Provide the [x, y] coordinate of the cell's center where the given text is located.  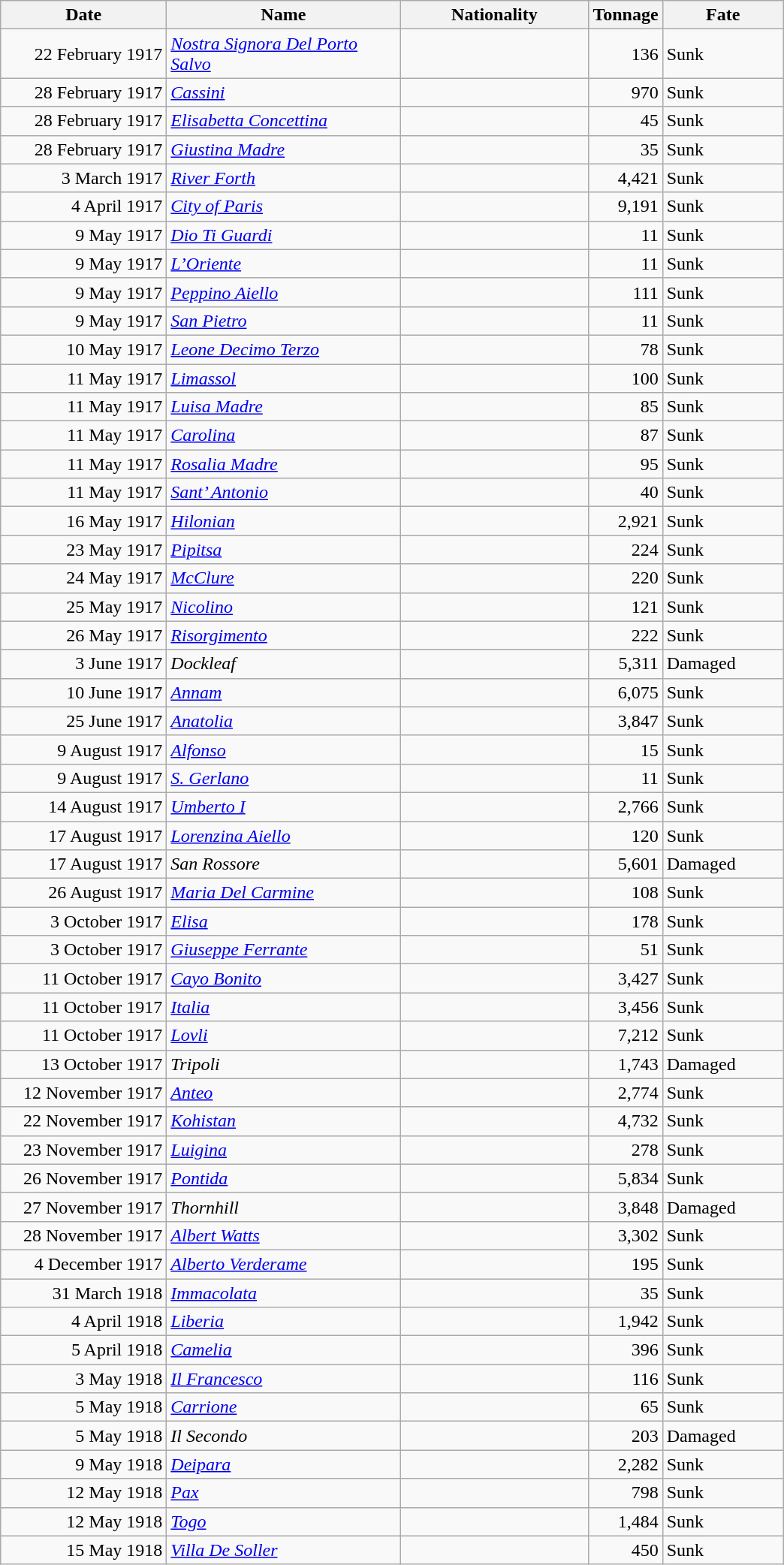
40 [626, 493]
2,282 [626, 1464]
Limassol [284, 378]
Alberto Verderame [284, 1264]
22 November 1917 [84, 1121]
3,848 [626, 1207]
23 November 1917 [84, 1150]
Sant’ Antonio [284, 493]
Togo [284, 1521]
Dockleaf [284, 664]
9 May 1918 [84, 1464]
Giustina Madre [284, 149]
Lorenzina Aiello [284, 836]
Pipitsa [284, 550]
Il Francesco [284, 1379]
McClure [284, 578]
3,456 [626, 1007]
Nostra Signora Del Porto Salvo [284, 54]
1,942 [626, 1322]
Tripoli [284, 1064]
5,311 [626, 664]
111 [626, 292]
San Rossore [284, 864]
25 June 1917 [84, 721]
15 May 1918 [84, 1550]
100 [626, 378]
108 [626, 893]
798 [626, 1493]
Alfonso [284, 749]
15 [626, 749]
85 [626, 407]
396 [626, 1350]
Maria Del Carmine [284, 893]
Fate [722, 15]
River Forth [284, 178]
178 [626, 921]
4 April 1917 [84, 207]
10 June 1917 [84, 692]
970 [626, 92]
Nationality [494, 15]
224 [626, 550]
87 [626, 436]
San Pietro [284, 321]
2,774 [626, 1093]
Italia [284, 1007]
Elisa [284, 921]
136 [626, 54]
5,834 [626, 1178]
Deipara [284, 1464]
Rosalia Madre [284, 464]
3,847 [626, 721]
Giuseppe Ferrante [284, 950]
Elisabetta Concettina [284, 121]
Carolina [284, 436]
3 March 1917 [84, 178]
7,212 [626, 1036]
3 June 1917 [84, 664]
4 December 1917 [84, 1264]
Camelia [284, 1350]
22 February 1917 [84, 54]
120 [626, 836]
4,732 [626, 1121]
Kohistan [284, 1121]
51 [626, 950]
Nicolino [284, 607]
Cayo Bonito [284, 979]
Date [84, 15]
26 May 1917 [84, 635]
31 March 1918 [84, 1292]
1,484 [626, 1521]
13 October 1917 [84, 1064]
25 May 1917 [84, 607]
45 [626, 121]
Thornhill [284, 1207]
Immacolata [284, 1292]
Dio Ti Guardi [284, 235]
Liberia [284, 1322]
Anatolia [284, 721]
Name [284, 15]
Annam [284, 692]
Luisa Madre [284, 407]
9,191 [626, 207]
Cassini [284, 92]
Tonnage [626, 15]
3,302 [626, 1235]
16 May 1917 [84, 521]
4 April 1918 [84, 1322]
Pontida [284, 1178]
5 April 1918 [84, 1350]
95 [626, 464]
26 August 1917 [84, 893]
220 [626, 578]
S. Gerlano [284, 778]
222 [626, 635]
Albert Watts [284, 1235]
Hilonian [284, 521]
3 May 1918 [84, 1379]
26 November 1917 [84, 1178]
195 [626, 1264]
Leone Decimo Terzo [284, 349]
2,766 [626, 807]
27 November 1917 [84, 1207]
116 [626, 1379]
10 May 1917 [84, 349]
12 November 1917 [84, 1093]
78 [626, 349]
203 [626, 1436]
14 August 1917 [84, 807]
L’Oriente [284, 264]
5,601 [626, 864]
24 May 1917 [84, 578]
3,427 [626, 979]
City of Paris [284, 207]
1,743 [626, 1064]
278 [626, 1150]
2,921 [626, 521]
65 [626, 1407]
Luigina [284, 1150]
4,421 [626, 178]
Umberto I [284, 807]
Anteo [284, 1093]
28 November 1917 [84, 1235]
Pax [284, 1493]
Villa De Soller [284, 1550]
Peppino Aiello [284, 292]
Carrione [284, 1407]
6,075 [626, 692]
Risorgimento [284, 635]
23 May 1917 [84, 550]
450 [626, 1550]
Lovli [284, 1036]
Il Secondo [284, 1436]
121 [626, 607]
